Determine the [x, y] coordinate at the center of the cell enclosing the given text.  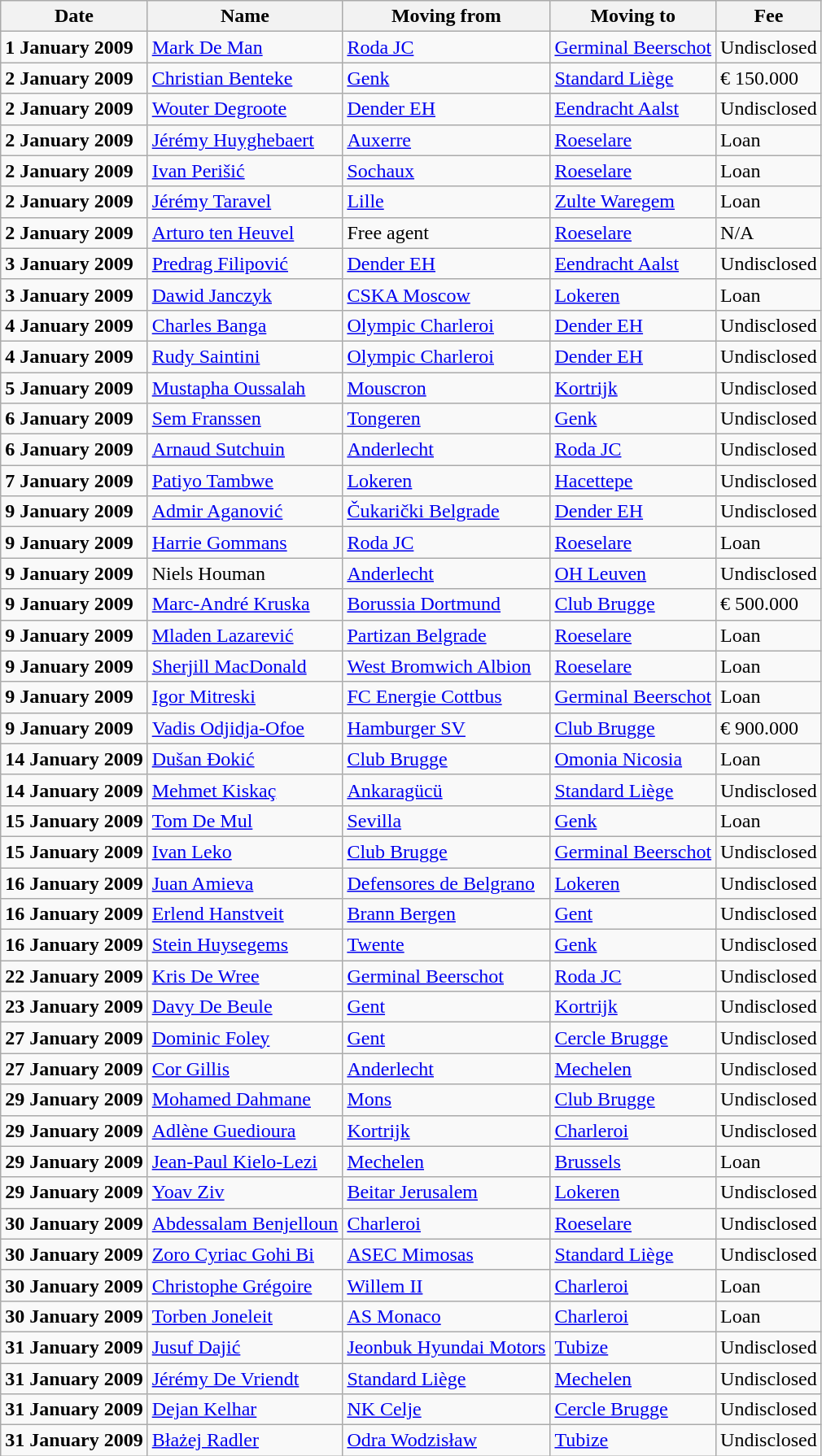
Arturo ten Heuvel [245, 233]
Jérémy Huyghebaert [245, 140]
Kris De Wree [245, 976]
Borussia Dortmund [446, 604]
Cor Gillis [245, 1069]
ASEC Mimosas [446, 1254]
Zoro Cyriac Gohi Bi [245, 1254]
Rudy Saintini [245, 356]
Moving to [633, 16]
Twente [446, 945]
West Bromwich Albion [446, 666]
NK Celje [446, 1410]
Christian Benteke [245, 78]
Partizan Belgrade [446, 635]
Beitar Jerusalem [446, 1192]
Arnaud Sutchuin [245, 450]
Sem Franssen [245, 419]
Torben Joneleit [245, 1316]
OH Leuven [633, 573]
Jérémy De Vriendt [245, 1379]
Yoav Ziv [245, 1192]
Fee [769, 16]
Christophe Grégoire [245, 1285]
Hacettepe [633, 481]
Mehmet Kiskaç [245, 790]
Ankaragücü [446, 790]
23 January 2009 [74, 1007]
Mohamed Dahmane [245, 1100]
€ 150.000 [769, 78]
Brann Bergen [446, 914]
AS Monaco [446, 1316]
N/A [769, 233]
Błażej Radler [245, 1441]
Tongeren [446, 419]
Ivan Perišić [245, 171]
Wouter Degroote [245, 109]
Mustapha Oussalah [245, 388]
Igor Mitreski [245, 697]
CSKA Moscow [446, 294]
Juan Amieva [245, 883]
Mouscron [446, 388]
7 January 2009 [74, 481]
Tom De Mul [245, 821]
Marc-André Kruska [245, 604]
FC Energie Cottbus [446, 697]
Mons [446, 1100]
Sevilla [446, 821]
Harrie Gommans [245, 543]
Erlend Hanstveit [245, 914]
Patiyo Tambwe [245, 481]
Zulte Waregem [633, 202]
Admir Aganović [245, 512]
Vadis Odjidja-Ofoe [245, 728]
Defensores de Belgrano [446, 883]
Moving from [446, 16]
Hamburger SV [446, 728]
Charles Banga [245, 325]
Sochaux [446, 171]
Jeonbuk Hyundai Motors [446, 1347]
Čukarički Belgrade [446, 512]
Davy De Beule [245, 1007]
22 January 2009 [74, 976]
Dejan Kelhar [245, 1410]
Odra Wodzisław [446, 1441]
€ 900.000 [769, 728]
Dominic Foley [245, 1038]
Willem II [446, 1285]
Mark De Man [245, 47]
1 January 2009 [74, 47]
Brussels [633, 1162]
Name [245, 16]
Sherjill MacDonald [245, 666]
Omonia Nicosia [633, 759]
€ 500.000 [769, 604]
Ivan Leko [245, 852]
Auxerre [446, 140]
5 January 2009 [74, 388]
Abdessalam Benjelloun [245, 1223]
Jérémy Taravel [245, 202]
Predrag Filipović [245, 264]
Free agent [446, 233]
Mladen Lazarević [245, 635]
Adlène Guedioura [245, 1131]
Lille [446, 202]
Dušan Đokić [245, 759]
Date [74, 16]
Dawid Janczyk [245, 294]
Niels Houman [245, 573]
Stein Huysegems [245, 945]
Jean-Paul Kielo-Lezi [245, 1162]
Jusuf Dajić [245, 1347]
